Search for the cell housing the specified text and yield its [X, Y] center coordinate. 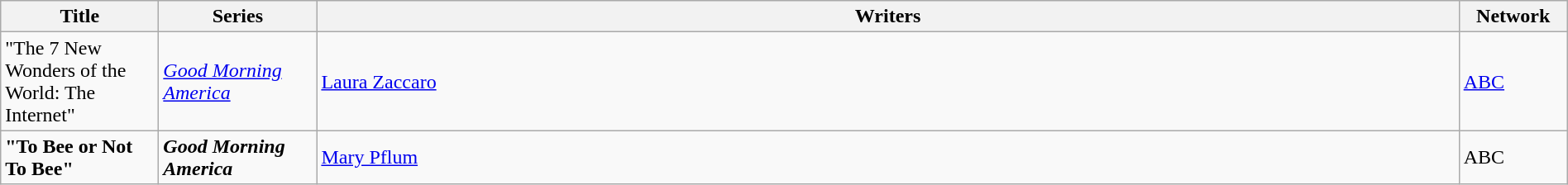
Title [79, 17]
Series [238, 17]
"To Bee or Not To Bee" [79, 157]
Writers [888, 17]
Laura Zaccaro [888, 81]
Network [1513, 17]
Mary Pflum [888, 157]
"The 7 New Wonders of the World: The Internet" [79, 81]
